Return the (x, y) coordinate for the center point of the cell that contains the specified text.  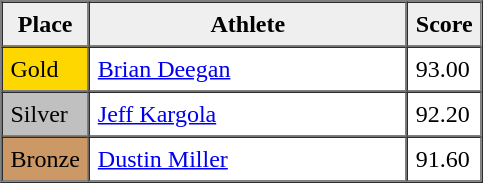
Jeff Kargola (248, 114)
Place (46, 24)
Score (444, 24)
Brian Deegan (248, 68)
Dustin Miller (248, 158)
Athlete (248, 24)
Gold (46, 68)
Bronze (46, 158)
91.60 (444, 158)
93.00 (444, 68)
Silver (46, 114)
92.20 (444, 114)
